Capture the cell that displays the provided text and extract its (x, y) central coordinate. 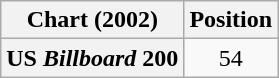
Chart (2002) (92, 20)
Position (231, 20)
US Billboard 200 (92, 58)
54 (231, 58)
